For the text-containing cell, return its midpoint in (X, Y) coordinate format. 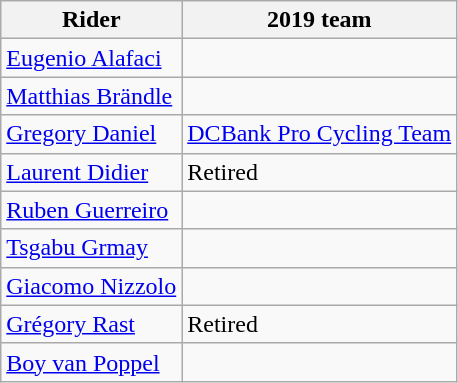
Tsgabu Grmay (92, 248)
Giacomo Nizzolo (92, 286)
Rider (92, 20)
Matthias Brändle (92, 96)
Eugenio Alafaci (92, 58)
Gregory Daniel (92, 134)
Boy van Poppel (92, 362)
2019 team (320, 20)
Laurent Didier (92, 172)
DCBank Pro Cycling Team (320, 134)
Ruben Guerreiro (92, 210)
Grégory Rast (92, 324)
